Find where the given text appears and provide that cell's center as [X, Y] coordinate. 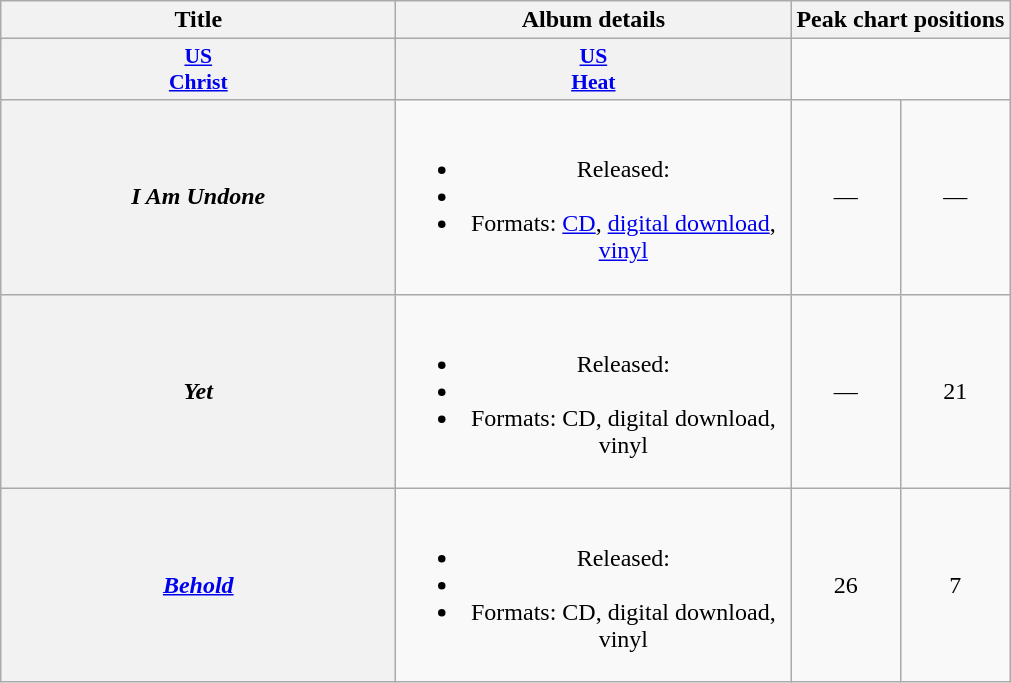
7 [955, 585]
Title [198, 20]
Behold [198, 585]
26 [846, 585]
Album details [594, 20]
21 [955, 391]
USHeat [594, 70]
Peak chart positions [900, 20]
USChrist [198, 70]
I Am Undone [198, 197]
Yet [198, 391]
